Search for the cell housing the specified text and yield its (x, y) center coordinate. 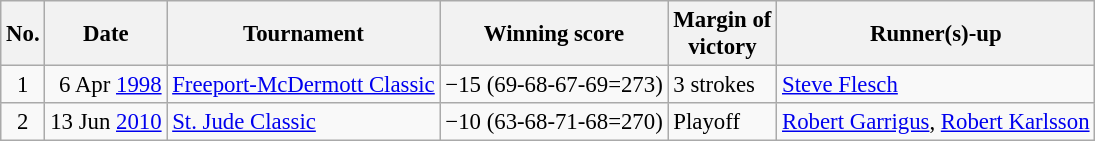
Runner(s)-up (936, 34)
No. (23, 34)
Margin ofvictory (722, 34)
Date (106, 34)
Freeport-McDermott Classic (304, 85)
Playoff (722, 122)
Steve Flesch (936, 85)
1 (23, 85)
−10 (63-68-71-68=270) (554, 122)
Robert Garrigus, Robert Karlsson (936, 122)
Tournament (304, 34)
13 Jun 2010 (106, 122)
−15 (69-68-67-69=273) (554, 85)
St. Jude Classic (304, 122)
2 (23, 122)
6 Apr 1998 (106, 85)
Winning score (554, 34)
3 strokes (722, 85)
